Extract the (x, y) coordinate from the center of the cell holding the provided text.  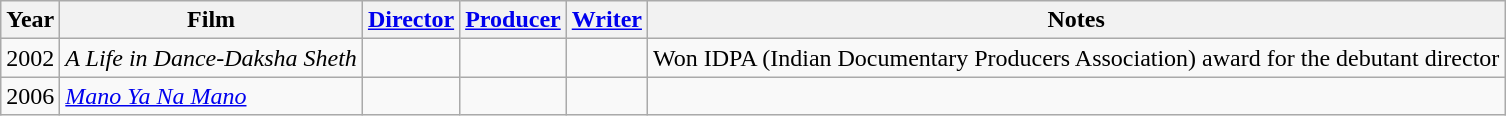
Producer (514, 20)
A Life in Dance-Daksha Sheth (212, 58)
Won IDPA (Indian Documentary Producers Association) award for the debutant director (1076, 58)
Writer (606, 20)
Film (212, 20)
2002 (30, 58)
Director (410, 20)
2006 (30, 96)
Year (30, 20)
Mano Ya Na Mano (212, 96)
Notes (1076, 20)
